From the cell containing the given text, extract its center point as [x, y] coordinate. 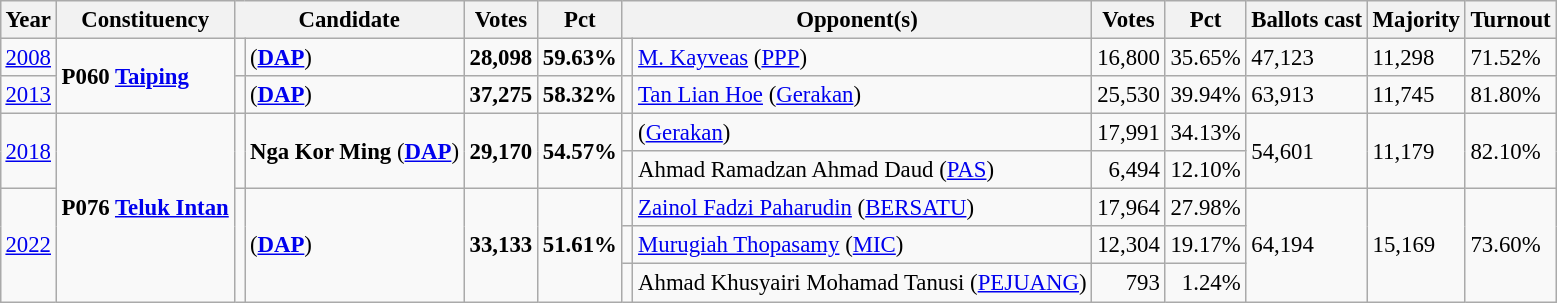
793 [1128, 283]
39.94% [1206, 95]
58.32% [580, 95]
Zainol Fadzi Paharudin (BERSATU) [862, 208]
Tan Lian Hoe (Gerakan) [862, 95]
M. Kayveas (PPP) [862, 57]
54.57% [580, 152]
63,913 [1306, 95]
Ahmad Khusyairi Mohamad Tanusi (PEJUANG) [862, 283]
15,169 [1416, 246]
27.98% [1206, 208]
11,745 [1416, 95]
2022 [28, 246]
Candidate [349, 20]
37,275 [500, 95]
81.80% [1510, 95]
11,179 [1416, 152]
12.10% [1206, 170]
34.13% [1206, 133]
16,800 [1128, 57]
82.10% [1510, 152]
Majority [1416, 20]
35.65% [1206, 57]
11,298 [1416, 57]
Murugiah Thopasamy (MIC) [862, 245]
33,133 [500, 246]
12,304 [1128, 245]
Ballots cast [1306, 20]
73.60% [1510, 246]
P076 Teluk Intan [145, 208]
6,494 [1128, 170]
71.52% [1510, 57]
P060 Taiping [145, 76]
17,991 [1128, 133]
29,170 [500, 152]
2013 [28, 95]
17,964 [1128, 208]
Nga Kor Ming (DAP) [355, 152]
25,530 [1128, 95]
Turnout [1510, 20]
Ahmad Ramadzan Ahmad Daud (PAS) [862, 170]
Constituency [145, 20]
2008 [28, 57]
28,098 [500, 57]
(Gerakan) [862, 133]
Year [28, 20]
59.63% [580, 57]
54,601 [1306, 152]
2018 [28, 152]
47,123 [1306, 57]
1.24% [1206, 283]
19.17% [1206, 245]
Opponent(s) [857, 20]
51.61% [580, 246]
64,194 [1306, 246]
